Return (X, Y) of the center of cell containing provided text 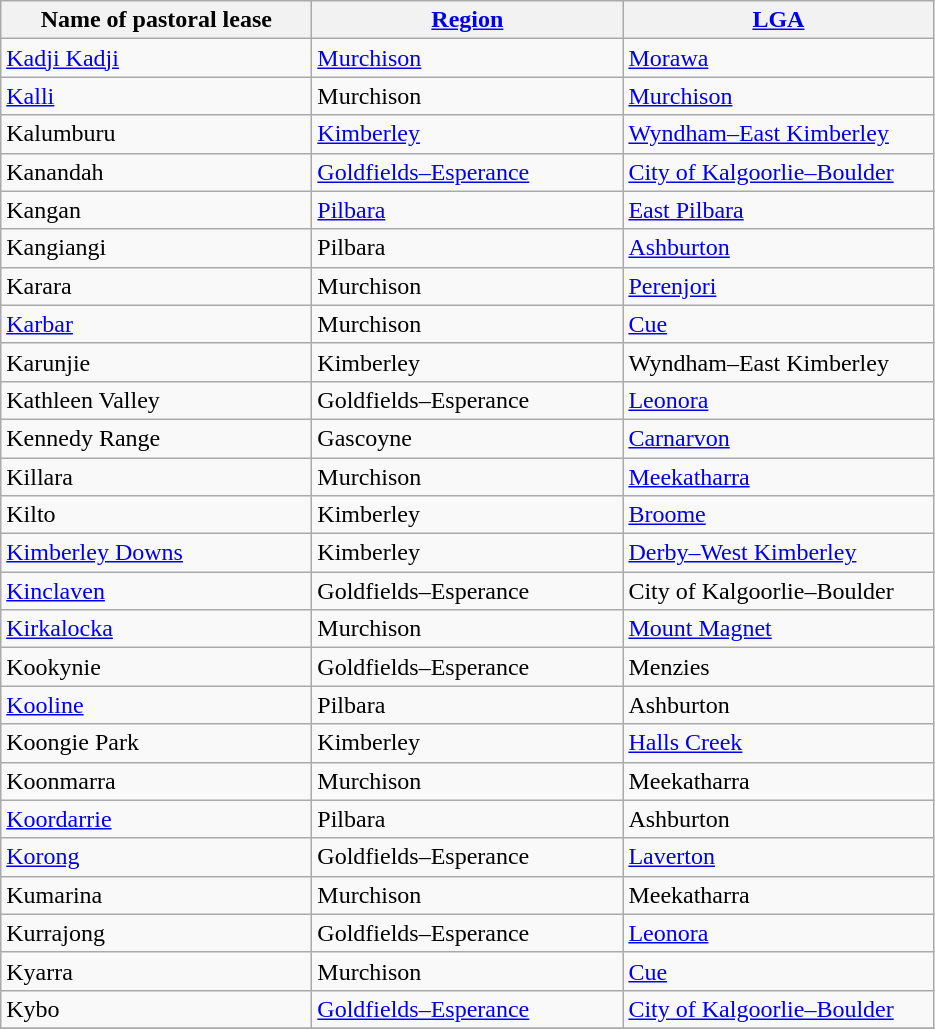
Kirkalocka (156, 629)
Kangan (156, 210)
Kybo (156, 1009)
Gascoyne (468, 438)
Kadji Kadji (156, 58)
Halls Creek (778, 743)
Kalli (156, 96)
Kyarra (156, 971)
Koonmarra (156, 781)
Karara (156, 286)
Carnarvon (778, 438)
Kinclaven (156, 591)
Mount Magnet (778, 629)
Kennedy Range (156, 438)
Menzies (778, 667)
Kooline (156, 705)
Kathleen Valley (156, 400)
Killara (156, 477)
Karbar (156, 324)
Laverton (778, 857)
East Pilbara (778, 210)
Kangiangi (156, 248)
Region (468, 20)
LGA (778, 20)
Kanandah (156, 172)
Kumarina (156, 895)
Morawa (778, 58)
Kookynie (156, 667)
Korong (156, 857)
Kalumburu (156, 134)
Derby–West Kimberley (778, 553)
Kurrajong (156, 933)
Name of pastoral lease (156, 20)
Kilto (156, 515)
Perenjori (778, 286)
Kimberley Downs (156, 553)
Broome (778, 515)
Koordarrie (156, 819)
Karunjie (156, 362)
Koongie Park (156, 743)
